Search for the cell housing the specified text and yield its (X, Y) center coordinate. 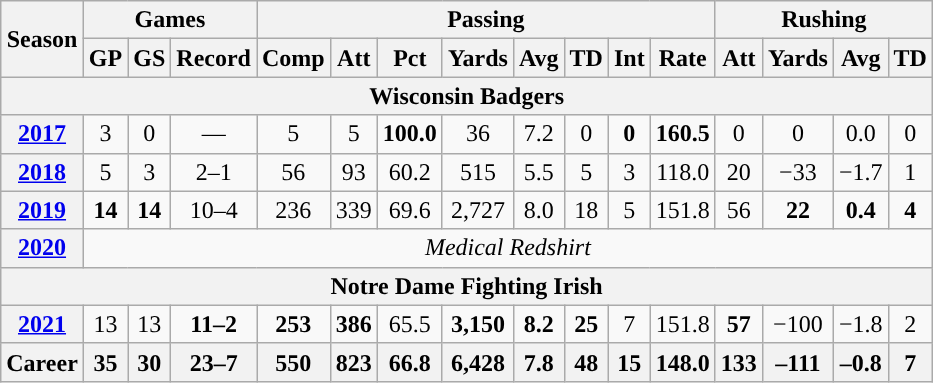
–0.8 (860, 362)
8.2 (538, 324)
2021 (42, 324)
35 (105, 362)
10–4 (214, 210)
160.5 (682, 134)
22 (798, 210)
2018 (42, 172)
2019 (42, 210)
253 (293, 324)
2017 (42, 134)
7.8 (538, 362)
148.0 (682, 362)
25 (586, 324)
–111 (798, 362)
Season (42, 39)
−1.8 (860, 324)
Pct (410, 58)
Rushing (824, 20)
1 (910, 172)
100.0 (410, 134)
Career (42, 362)
3,150 (478, 324)
Games (170, 20)
57 (738, 324)
Record (214, 58)
0.4 (860, 210)
386 (354, 324)
20 (738, 172)
339 (354, 210)
2 (910, 324)
550 (293, 362)
Passing (486, 20)
60.2 (410, 172)
515 (478, 172)
65.5 (410, 324)
2,727 (478, 210)
133 (738, 362)
118.0 (682, 172)
36 (478, 134)
Comp (293, 58)
0.0 (860, 134)
GS (150, 58)
Int (629, 58)
8.0 (538, 210)
48 (586, 362)
18 (586, 210)
823 (354, 362)
Medical Redshirt (508, 248)
— (214, 134)
66.8 (410, 362)
11–2 (214, 324)
Notre Dame Fighting Irish (467, 286)
−100 (798, 324)
2–1 (214, 172)
30 (150, 362)
GP (105, 58)
4 (910, 210)
7.2 (538, 134)
Rate (682, 58)
15 (629, 362)
Wisconsin Badgers (467, 96)
−33 (798, 172)
69.6 (410, 210)
6,428 (478, 362)
236 (293, 210)
−1.7 (860, 172)
5.5 (538, 172)
2020 (42, 248)
23–7 (214, 362)
93 (354, 172)
